Find where the given text appears and provide that cell's center as (X, Y) coordinate. 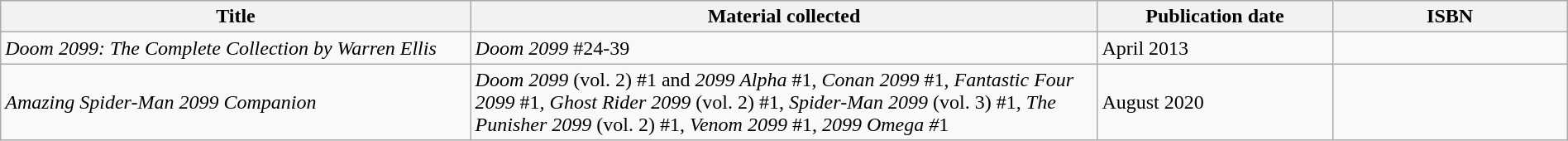
Material collected (784, 17)
ISBN (1450, 17)
Doom 2099: The Complete Collection by Warren Ellis (236, 48)
April 2013 (1215, 48)
Doom 2099 #24-39 (784, 48)
Amazing Spider-Man 2099 Companion (236, 102)
August 2020 (1215, 102)
Title (236, 17)
Publication date (1215, 17)
